For the text-containing cell, return its midpoint in [x, y] coordinate format. 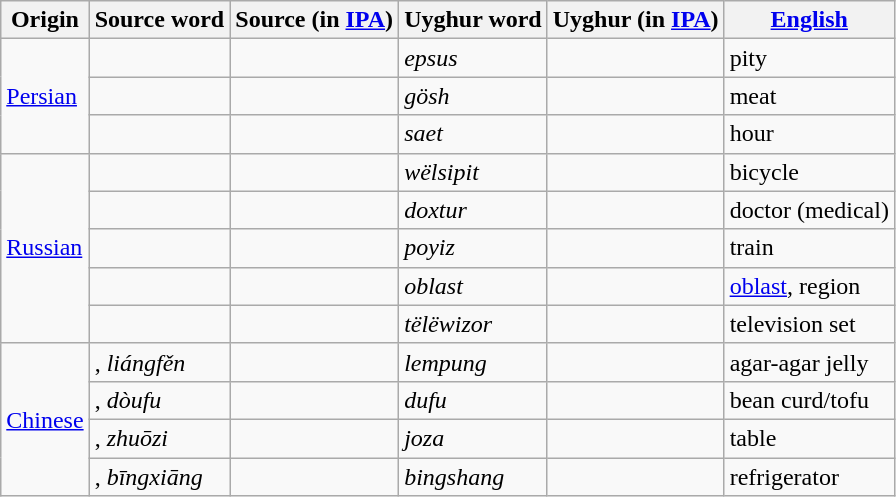
tëlëwizor [474, 324]
Source (in IPA) [314, 20]
pity [809, 58]
bean curd/tofu [809, 400]
saet [474, 134]
Origin [45, 20]
agar-agar jelly [809, 362]
Source word [160, 20]
oblast, region [809, 286]
Uyghur (in IPA) [636, 20]
joza [474, 438]
, zhuōzi [160, 438]
table [809, 438]
Uyghur word [474, 20]
epsus [474, 58]
doxtur [474, 210]
, dòufu [160, 400]
Russian [45, 248]
, bīngxiāng [160, 477]
Chinese [45, 419]
doctor (medical) [809, 210]
television set [809, 324]
Persian [45, 96]
train [809, 248]
oblast [474, 286]
, liángfěn [160, 362]
bicycle [809, 172]
poyiz [474, 248]
dufu [474, 400]
English [809, 20]
gösh [474, 96]
wëlsipit [474, 172]
lempung [474, 362]
meat [809, 96]
refrigerator [809, 477]
hour [809, 134]
bingshang [474, 477]
